From the cell containing the given text, extract its center point as [X, Y] coordinate. 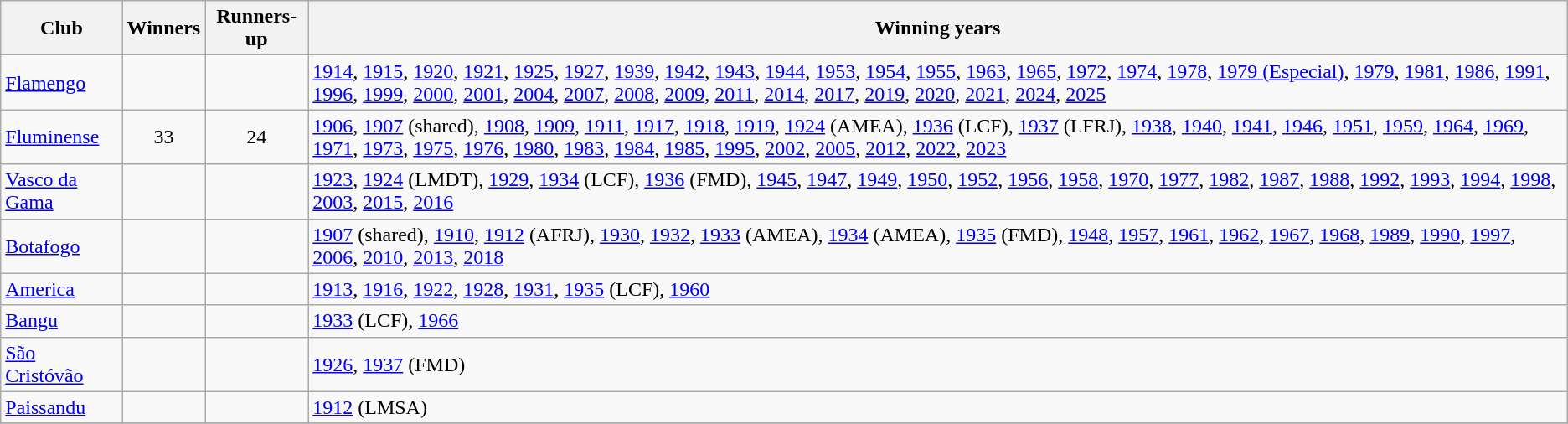
1913, 1916, 1922, 1928, 1931, 1935 (LCF), 1960 [938, 289]
Winning years [938, 28]
São Cristóvão [62, 364]
1933 (LCF), 1966 [938, 321]
Paissandu [62, 407]
33 [164, 137]
Runners-up [256, 28]
Winners [164, 28]
Fluminense [62, 137]
Flamengo [62, 82]
America [62, 289]
1926, 1937 (FMD) [938, 364]
Club [62, 28]
24 [256, 137]
Botafogo [62, 246]
Bangu [62, 321]
1912 (LMSA) [938, 407]
Vasco da Gama [62, 191]
